Capture the cell that displays the provided text and extract its [X, Y] central coordinate. 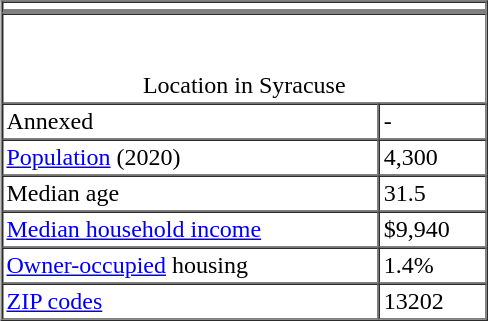
Population (2020) [190, 158]
4,300 [432, 158]
Annexed [190, 122]
$9,940 [432, 230]
- [432, 122]
1.4% [432, 266]
31.5 [432, 194]
ZIP codes [190, 302]
Owner-occupied housing [190, 266]
Median age [190, 194]
Location in Syracuse [244, 59]
Median household income [190, 230]
13202 [432, 302]
